For the text-containing cell, return its midpoint in (X, Y) coordinate format. 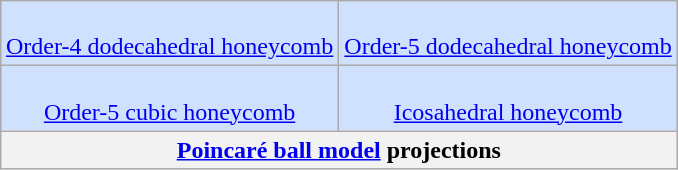
Icosahedral honeycomb (508, 98)
Order-5 dodecahedral honeycomb (508, 34)
Order-4 dodecahedral honeycomb (169, 34)
Poincaré ball model projections (338, 150)
Order-5 cubic honeycomb (169, 98)
